Return (X, Y) of the center of cell containing provided text 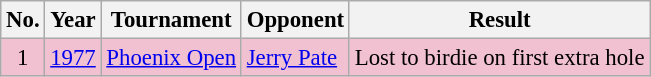
Jerry Pate (295, 58)
Tournament (171, 20)
Opponent (295, 20)
No. (23, 20)
Year (73, 20)
Lost to birdie on first extra hole (499, 58)
1 (23, 58)
Phoenix Open (171, 58)
Result (499, 20)
1977 (73, 58)
